Return [X, Y] of the center of cell containing provided text 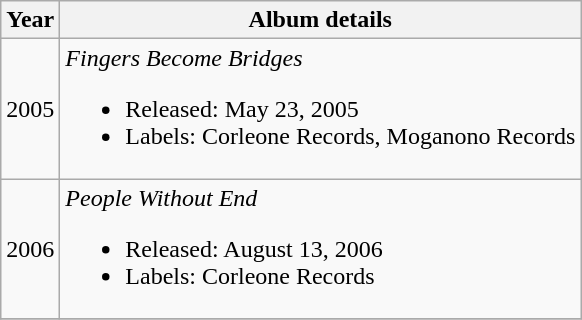
Album details [320, 20]
Year [30, 20]
2005 [30, 109]
2006 [30, 249]
Fingers Become BridgesReleased: May 23, 2005Labels: Corleone Records, Moganono Records [320, 109]
People Without EndReleased: August 13, 2006Labels: Corleone Records [320, 249]
